Scan for the cell matching the given text and deliver its (X, Y) coordinate at center. 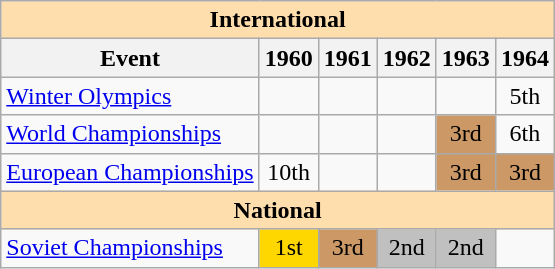
Soviet Championships (130, 248)
Winter Olympics (130, 96)
5th (524, 96)
1962 (406, 58)
1960 (288, 58)
1963 (466, 58)
World Championships (130, 134)
1st (288, 248)
Event (130, 58)
National (278, 210)
10th (288, 172)
International (278, 20)
6th (524, 134)
1964 (524, 58)
European Championships (130, 172)
1961 (348, 58)
